Return the (x, y) coordinate for the center point of the cell that contains the specified text.  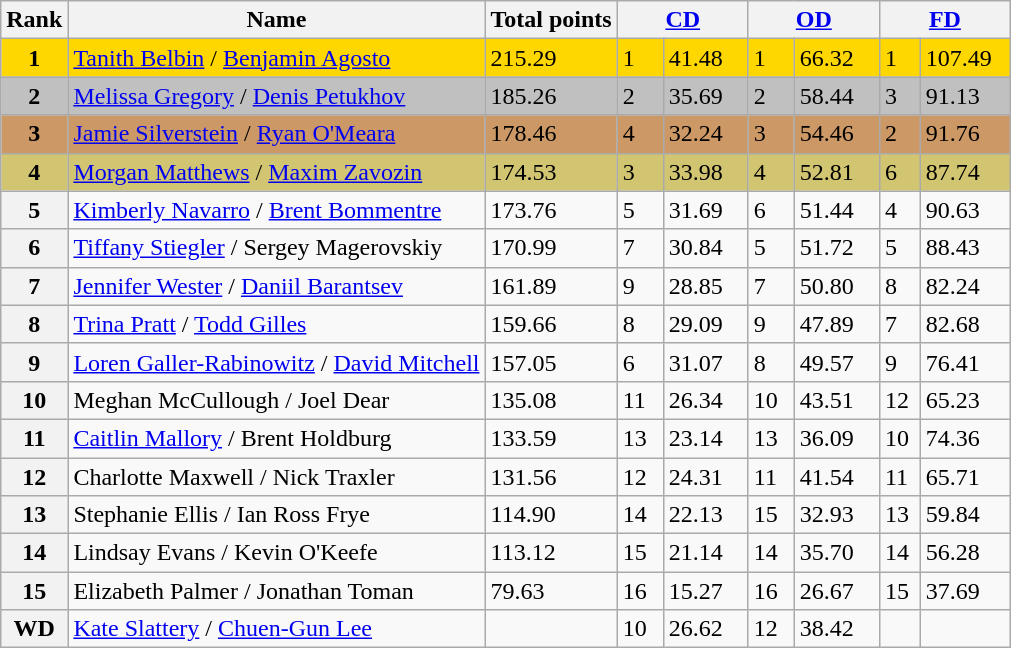
Charlotte Maxwell / Nick Traxler (276, 477)
114.90 (551, 515)
FD (944, 20)
15.27 (706, 591)
50.80 (836, 286)
35.69 (706, 96)
133.59 (551, 438)
Jamie Silverstein / Ryan O'Meara (276, 134)
82.24 (965, 286)
CD (682, 20)
37.69 (965, 591)
65.71 (965, 477)
Stephanie Ellis / Ian Ross Frye (276, 515)
174.53 (551, 172)
OD (814, 20)
23.14 (706, 438)
74.36 (965, 438)
87.74 (965, 172)
178.46 (551, 134)
35.70 (836, 553)
170.99 (551, 248)
33.98 (706, 172)
56.28 (965, 553)
Kate Slattery / Chuen-Gun Lee (276, 629)
88.43 (965, 248)
47.89 (836, 324)
66.32 (836, 58)
51.72 (836, 248)
41.48 (706, 58)
Loren Galler-Rabinowitz / David Mitchell (276, 362)
173.76 (551, 210)
32.24 (706, 134)
161.89 (551, 286)
159.66 (551, 324)
Total points (551, 20)
43.51 (836, 400)
107.49 (965, 58)
113.12 (551, 553)
28.85 (706, 286)
WD (34, 629)
22.13 (706, 515)
91.76 (965, 134)
49.57 (836, 362)
31.69 (706, 210)
Meghan McCullough / Joel Dear (276, 400)
26.62 (706, 629)
Elizabeth Palmer / Jonathan Toman (276, 591)
Morgan Matthews / Maxim Zavozin (276, 172)
Tanith Belbin / Benjamin Agosto (276, 58)
76.41 (965, 362)
215.29 (551, 58)
21.14 (706, 553)
65.23 (965, 400)
54.46 (836, 134)
131.56 (551, 477)
Kimberly Navarro / Brent Bommentre (276, 210)
59.84 (965, 515)
30.84 (706, 248)
Tiffany Stiegler / Sergey Magerovskiy (276, 248)
24.31 (706, 477)
Name (276, 20)
Lindsay Evans / Kevin O'Keefe (276, 553)
52.81 (836, 172)
Rank (34, 20)
51.44 (836, 210)
90.63 (965, 210)
82.68 (965, 324)
135.08 (551, 400)
Melissa Gregory / Denis Petukhov (276, 96)
58.44 (836, 96)
91.13 (965, 96)
26.34 (706, 400)
157.05 (551, 362)
185.26 (551, 96)
32.93 (836, 515)
79.63 (551, 591)
36.09 (836, 438)
Caitlin Mallory / Brent Holdburg (276, 438)
41.54 (836, 477)
Jennifer Wester / Daniil Barantsev (276, 286)
29.09 (706, 324)
26.67 (836, 591)
31.07 (706, 362)
Trina Pratt / Todd Gilles (276, 324)
38.42 (836, 629)
